Scan for the cell matching the given text and deliver its [x, y] coordinate at center. 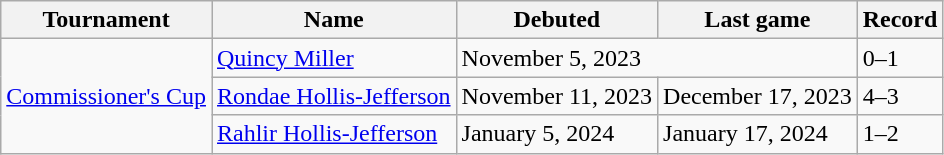
January 17, 2024 [758, 134]
December 17, 2023 [758, 96]
November 11, 2023 [556, 96]
Quincy Miller [334, 58]
November 5, 2023 [656, 58]
Rondae Hollis-Jefferson [334, 96]
January 5, 2024 [556, 134]
Debuted [556, 20]
Last game [758, 20]
Commissioner's Cup [106, 96]
1–2 [900, 134]
4–3 [900, 96]
Tournament [106, 20]
0–1 [900, 58]
Rahlir Hollis-Jefferson [334, 134]
Name [334, 20]
Record [900, 20]
